Detect which cell encompasses the target text, then output its (x, y) center coordinate. 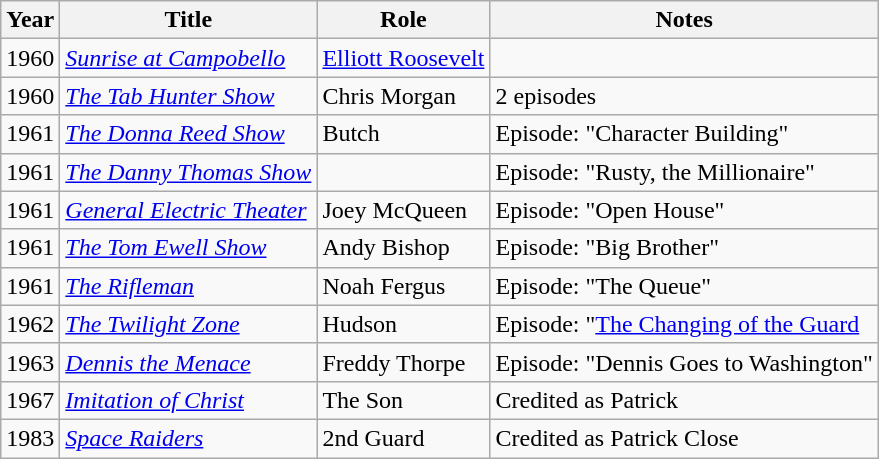
Episode: "Big Brother" (684, 248)
General Electric Theater (188, 210)
Joey McQueen (404, 210)
The Son (404, 400)
The Tab Hunter Show (188, 96)
Space Raiders (188, 438)
Episode: "Open House" (684, 210)
Imitation of Christ (188, 400)
Hudson (404, 324)
2 episodes (684, 96)
Credited as Patrick Close (684, 438)
Role (404, 20)
Credited as Patrick (684, 400)
Year (30, 20)
Episode: "The Queue" (684, 286)
Episode: "Rusty, the Millionaire" (684, 172)
The Twilight Zone (188, 324)
Episode: "Character Building" (684, 134)
1983 (30, 438)
1967 (30, 400)
Freddy Thorpe (404, 362)
Title (188, 20)
The Rifleman (188, 286)
1963 (30, 362)
2nd Guard (404, 438)
Notes (684, 20)
Andy Bishop (404, 248)
The Danny Thomas Show (188, 172)
Noah Fergus (404, 286)
Elliott Roosevelt (404, 58)
1962 (30, 324)
Episode: "The Changing of the Guard (684, 324)
Dennis the Menace (188, 362)
Sunrise at Campobello (188, 58)
The Tom Ewell Show (188, 248)
The Donna Reed Show (188, 134)
Episode: "Dennis Goes to Washington" (684, 362)
Butch (404, 134)
Chris Morgan (404, 96)
